Provide the (x, y) coordinate of the cell's center where the given text is located.  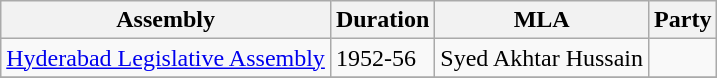
Party (683, 20)
Syed Akhtar Hussain (542, 58)
Duration (382, 20)
Assembly (166, 20)
1952-56 (382, 58)
MLA (542, 20)
Hyderabad Legislative Assembly (166, 58)
